For the text-containing cell, return its midpoint in (X, Y) coordinate format. 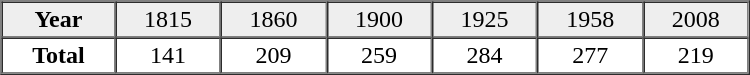
1900 (379, 20)
Total (59, 56)
277 (590, 56)
209 (274, 56)
Year (59, 20)
141 (168, 56)
219 (696, 56)
1815 (168, 20)
1925 (485, 20)
284 (485, 56)
1958 (590, 20)
2008 (696, 20)
1860 (274, 20)
259 (379, 56)
